Capture the cell that displays the provided text and extract its (x, y) central coordinate. 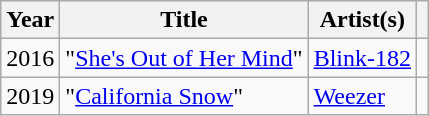
2016 (30, 58)
Artist(s) (362, 20)
Title (184, 20)
Weezer (362, 96)
Year (30, 20)
2019 (30, 96)
"She's Out of Her Mind" (184, 58)
Blink-182 (362, 58)
"California Snow" (184, 96)
